Return (x, y) of the center of cell containing provided text 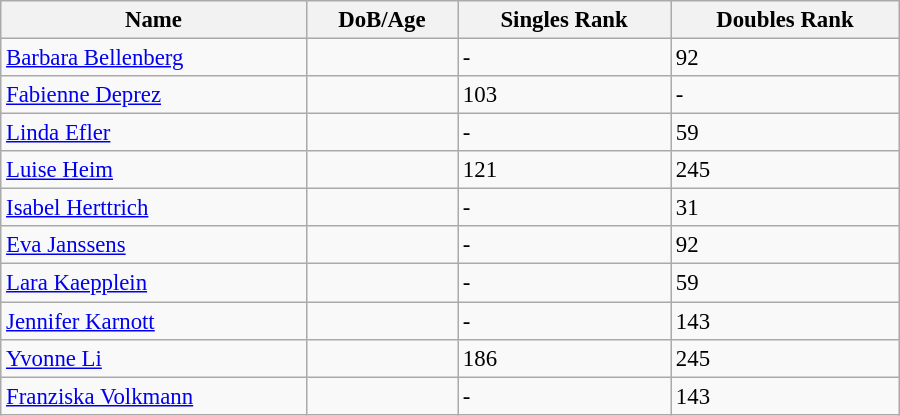
Jennifer Karnott (154, 321)
Luise Heim (154, 170)
Doubles Rank (786, 20)
Yvonne Li (154, 358)
Linda Efler (154, 133)
103 (564, 95)
121 (564, 170)
Eva Janssens (154, 245)
DoB/Age (382, 20)
31 (786, 208)
Singles Rank (564, 20)
Lara Kaepplein (154, 283)
186 (564, 358)
Barbara Bellenberg (154, 58)
Isabel Herttrich (154, 208)
Fabienne Deprez (154, 95)
Name (154, 20)
Franziska Volkmann (154, 396)
